Extract the [x, y] coordinate from the center of the cell holding the provided text.  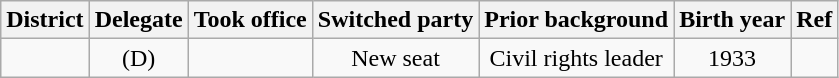
New seat [395, 58]
Delegate [138, 20]
(D) [138, 58]
Ref [814, 20]
Prior background [576, 20]
1933 [732, 58]
Civil rights leader [576, 58]
Switched party [395, 20]
District [45, 20]
Took office [250, 20]
Birth year [732, 20]
